Detect which cell encompasses the target text, then output its (x, y) center coordinate. 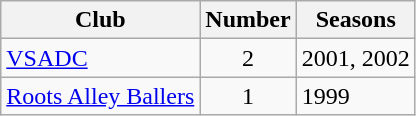
Roots Alley Ballers (100, 96)
2 (248, 58)
2001, 2002 (356, 58)
Number (248, 20)
1999 (356, 96)
Seasons (356, 20)
VSADC (100, 58)
Club (100, 20)
1 (248, 96)
